Pinpoint the cell where the given text exists, returning its [X, Y] midpoint coordinate. 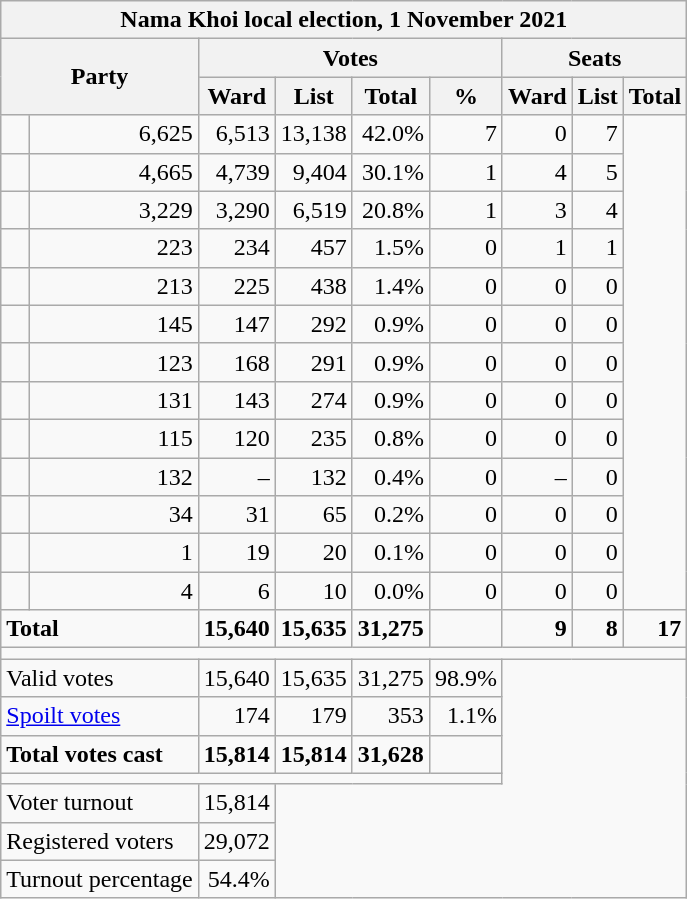
Total votes cast [100, 754]
31,628 [390, 754]
131 [114, 400]
174 [236, 716]
29,072 [236, 841]
Seats [594, 58]
9 [537, 629]
65 [314, 515]
31 [236, 515]
213 [114, 286]
42.0% [390, 134]
8 [598, 629]
6,513 [236, 134]
Party [100, 77]
292 [314, 324]
115 [114, 438]
1.4% [390, 286]
5 [598, 172]
19 [236, 553]
13,138 [314, 134]
3,229 [114, 210]
143 [236, 400]
235 [314, 438]
6,519 [314, 210]
1.5% [390, 248]
Votes [350, 58]
291 [314, 362]
34 [114, 515]
Registered voters [100, 841]
0.4% [390, 477]
Spoilt votes [100, 716]
145 [114, 324]
0.8% [390, 438]
223 [114, 248]
9,404 [314, 172]
274 [314, 400]
147 [236, 324]
234 [236, 248]
4,665 [114, 172]
0.0% [390, 591]
353 [390, 716]
179 [314, 716]
20 [314, 553]
3,290 [236, 210]
98.9% [466, 678]
20.8% [390, 210]
6,625 [114, 134]
1.1% [466, 716]
6 [236, 591]
0.2% [390, 515]
4,739 [236, 172]
123 [114, 362]
Valid votes [100, 678]
457 [314, 248]
17 [655, 629]
Turnout percentage [100, 879]
168 [236, 362]
10 [314, 591]
0.1% [390, 553]
225 [236, 286]
Nama Khoi local election, 1 November 2021 [344, 20]
54.4% [236, 879]
438 [314, 286]
% [466, 96]
120 [236, 438]
Voter turnout [100, 803]
30.1% [390, 172]
3 [537, 210]
